Return [x, y] of the center of cell containing provided text 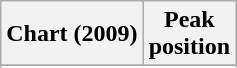
Chart (2009) [72, 34]
Peakposition [189, 34]
